Capture the cell that displays the provided text and extract its (x, y) central coordinate. 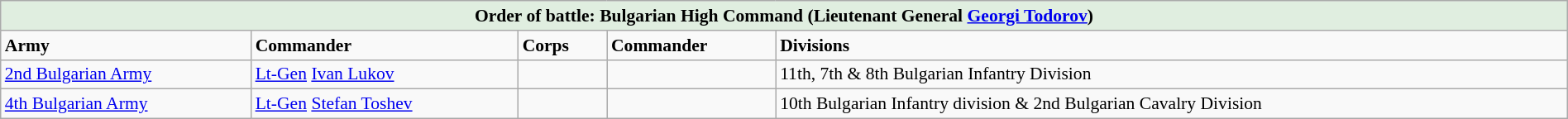
Army (126, 45)
Lt-Gen Ivan Lukov (385, 74)
2nd Bulgarian Army (126, 74)
4th Bulgarian Army (126, 104)
10th Bulgarian Infantry division & 2nd Bulgarian Cavalry Division (1171, 104)
11th, 7th & 8th Bulgarian Infantry Division (1171, 74)
Divisions (1171, 45)
Lt-Gen Stefan Toshev (385, 104)
Order of battle: Bulgarian High Command (Lieutenant General Georgi Todorov) (784, 16)
Corps (562, 45)
